Detect which cell encompasses the target text, then output its [X, Y] center coordinate. 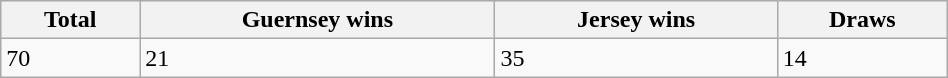
35 [636, 58]
Jersey wins [636, 20]
21 [318, 58]
70 [70, 58]
Total [70, 20]
Guernsey wins [318, 20]
14 [862, 58]
Draws [862, 20]
